Pinpoint the cell where the given text exists, returning its (x, y) midpoint coordinate. 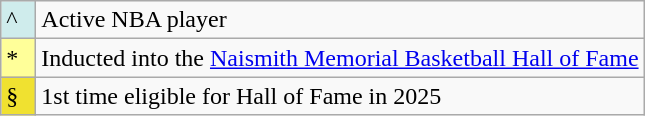
* (18, 58)
§ (18, 96)
Inducted into the Naismith Memorial Basketball Hall of Fame (340, 58)
1st time eligible for Hall of Fame in 2025 (340, 96)
Active NBA player (340, 20)
^ (18, 20)
